From the cell containing the given text, extract its center point as [X, Y] coordinate. 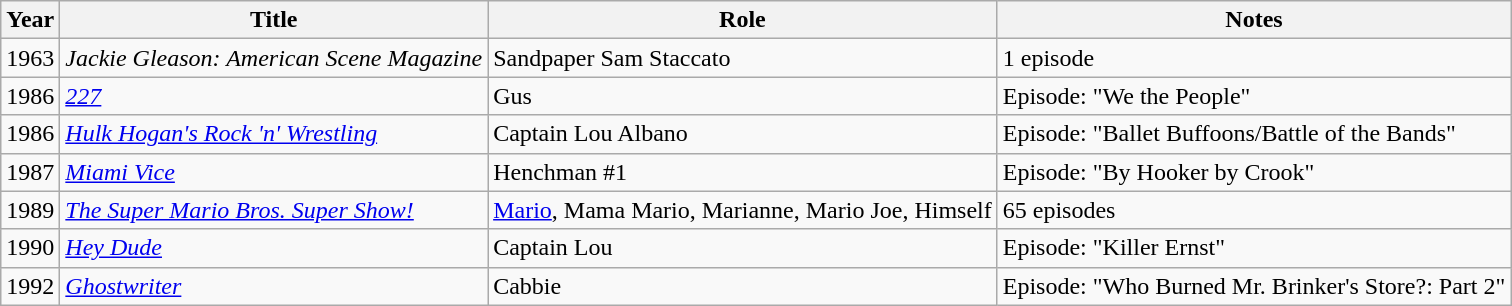
The Super Mario Bros. Super Show! [274, 210]
1 episode [1254, 58]
Mario, Mama Mario, Marianne, Mario Joe, Himself [743, 210]
Gus [743, 96]
Ghostwriter [274, 286]
1987 [30, 172]
Title [274, 20]
Episode: "Ballet Buffoons/Battle of the Bands" [1254, 134]
Episode: "Who Burned Mr. Brinker's Store?: Part 2" [1254, 286]
Episode: "Killer Ernst" [1254, 248]
Role [743, 20]
Cabbie [743, 286]
1989 [30, 210]
Jackie Gleason: American Scene Magazine [274, 58]
1990 [30, 248]
1992 [30, 286]
Captain Lou [743, 248]
Episode: "We the People" [1254, 96]
Episode: "By Hooker by Crook" [1254, 172]
Year [30, 20]
Sandpaper Sam Staccato [743, 58]
Henchman #1 [743, 172]
65 episodes [1254, 210]
Miami Vice [274, 172]
1963 [30, 58]
Hulk Hogan's Rock 'n' Wrestling [274, 134]
Hey Dude [274, 248]
Notes [1254, 20]
227 [274, 96]
Captain Lou Albano [743, 134]
